Search for the cell housing the specified text and yield its (x, y) center coordinate. 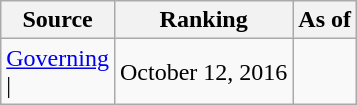
Governing| (58, 72)
Source (58, 20)
As of (325, 20)
October 12, 2016 (203, 72)
Ranking (203, 20)
